Provide the [X, Y] coordinate of the cell's center where the given text is located.  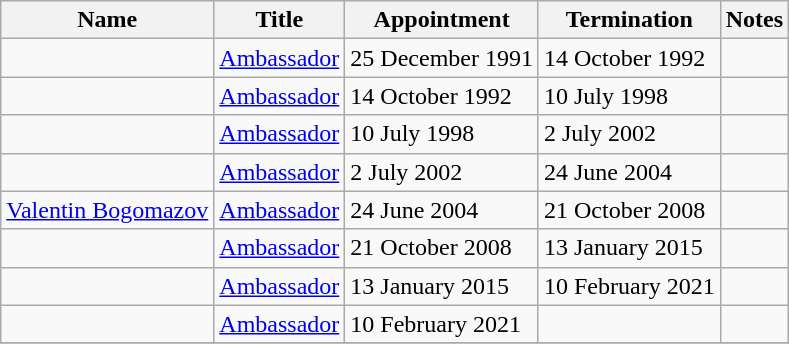
Notes [754, 20]
25 December 1991 [442, 58]
Appointment [442, 20]
Title [280, 20]
Termination [629, 20]
Valentin Bogomazov [108, 210]
Name [108, 20]
